Return (x, y) of the center of cell containing provided text 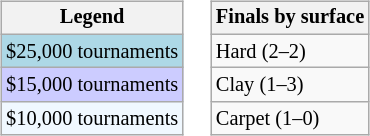
Clay (1–3) (290, 85)
Hard (2–2) (290, 51)
$10,000 tournaments (92, 119)
$15,000 tournaments (92, 85)
Finals by surface (290, 18)
Legend (92, 18)
$25,000 tournaments (92, 51)
Carpet (1–0) (290, 119)
